Capture the cell that displays the provided text and extract its (X, Y) central coordinate. 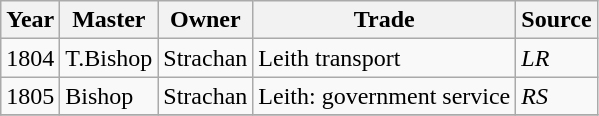
1804 (30, 58)
Bishop (109, 96)
RS (556, 96)
Source (556, 20)
1805 (30, 96)
Trade (384, 20)
Owner (206, 20)
LR (556, 58)
Leith: government service (384, 96)
Master (109, 20)
Year (30, 20)
Leith transport (384, 58)
T.Bishop (109, 58)
